Extract the [X, Y] coordinate from the center of the cell holding the provided text.  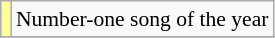
Number-one song of the year [142, 19]
